Determine the (X, Y) coordinate at the center of the cell enclosing the given text.  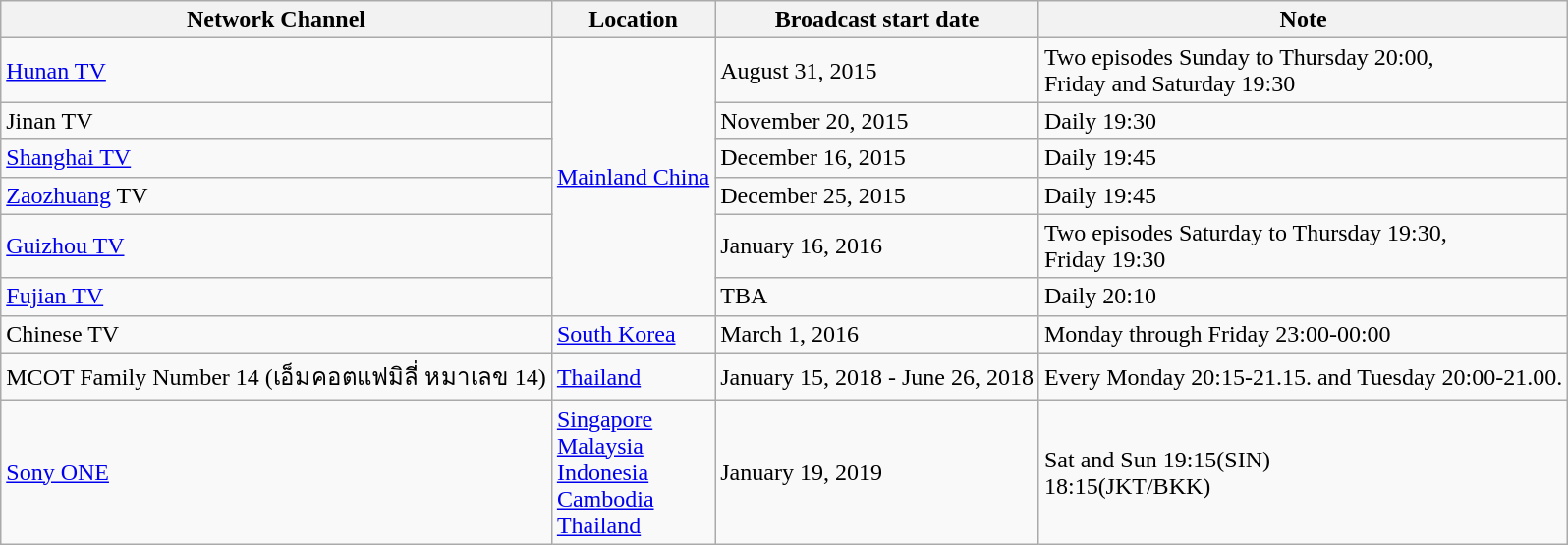
Daily 20:10 (1303, 297)
Zaozhuang TV (277, 195)
January 19, 2019 (877, 472)
TBA (877, 297)
Shanghai TV (277, 158)
SingaporeMalaysiaIndonesiaCambodiaThailand (633, 472)
Fujian TV (277, 297)
Guizhou TV (277, 245)
Broadcast start date (877, 20)
Sat and Sun 19:15(SIN)18:15(JKT/BKK) (1303, 472)
MCOT Family Number 14 (เอ็มคอตแฟมิลี่ หมาเลข 14) (277, 377)
Mainland China (633, 177)
August 31, 2015 (877, 71)
November 20, 2015 (877, 121)
Jinan TV (277, 121)
Every Monday 20:15-21.15. and Tuesday 20:00-21.00. (1303, 377)
South Korea (633, 334)
Monday through Friday 23:00-00:00 (1303, 334)
December 16, 2015 (877, 158)
March 1, 2016 (877, 334)
Network Channel (277, 20)
Thailand (633, 377)
Sony ONE (277, 472)
December 25, 2015 (877, 195)
Two episodes Saturday to Thursday 19:30, Friday 19:30 (1303, 245)
Hunan TV (277, 71)
Chinese TV (277, 334)
Two episodes Sunday to Thursday 20:00, Friday and Saturday 19:30 (1303, 71)
Daily 19:30 (1303, 121)
January 15, 2018 - June 26, 2018 (877, 377)
Note (1303, 20)
January 16, 2016 (877, 245)
Location (633, 20)
